Pinpoint the cell where the given text exists, returning its (x, y) midpoint coordinate. 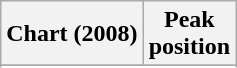
Chart (2008) (72, 34)
Peakposition (189, 34)
